Scan for the cell matching the given text and deliver its (X, Y) coordinate at center. 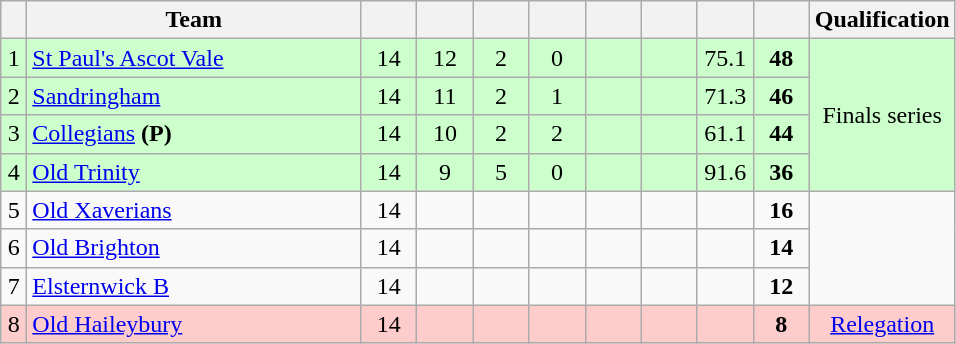
Elsternwick B (194, 286)
75.1 (725, 58)
91.6 (725, 172)
Finals series (882, 115)
Collegians (P) (194, 134)
Relegation (882, 324)
61.1 (725, 134)
36 (781, 172)
Team (194, 20)
16 (781, 210)
Qualification (882, 20)
Old Xaverians (194, 210)
Old Trinity (194, 172)
10 (445, 134)
11 (445, 96)
7 (14, 286)
44 (781, 134)
48 (781, 58)
Old Haileybury (194, 324)
Sandringham (194, 96)
3 (14, 134)
6 (14, 248)
71.3 (725, 96)
46 (781, 96)
4 (14, 172)
St Paul's Ascot Vale (194, 58)
Old Brighton (194, 248)
9 (445, 172)
